Determine the (X, Y) coordinate at the center of the cell enclosing the given text.  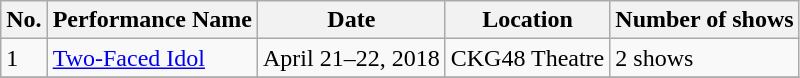
Number of shows (704, 20)
No. (24, 20)
2 shows (704, 58)
Two-Faced Idol (152, 58)
1 (24, 58)
Date (351, 20)
CKG48 Theatre (528, 58)
Location (528, 20)
Performance Name (152, 20)
April 21–22, 2018 (351, 58)
